Capture the cell that displays the provided text and extract its [x, y] central coordinate. 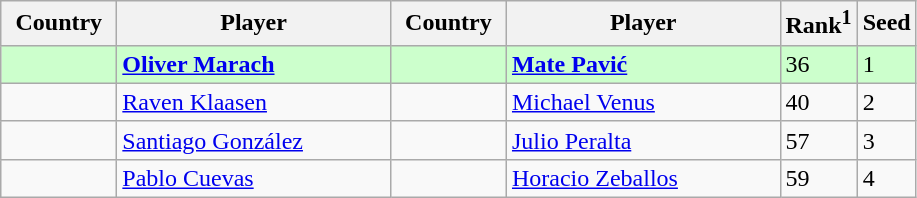
Horacio Zeballos [643, 178]
Rank1 [818, 24]
1 [886, 64]
59 [818, 178]
57 [818, 140]
Michael Venus [643, 102]
Pablo Cuevas [254, 178]
36 [818, 64]
4 [886, 178]
Mate Pavić [643, 64]
Oliver Marach [254, 64]
40 [818, 102]
3 [886, 140]
Santiago González [254, 140]
2 [886, 102]
Julio Peralta [643, 140]
Raven Klaasen [254, 102]
Seed [886, 24]
